From the cell containing the given text, extract its center point as (X, Y) coordinate. 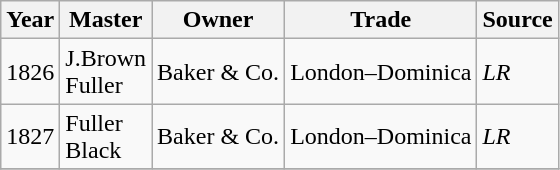
Master (106, 20)
Trade (381, 20)
FullerBlack (106, 136)
1826 (30, 72)
1827 (30, 136)
J.BrownFuller (106, 72)
Source (518, 20)
Owner (218, 20)
Year (30, 20)
